For the text-containing cell, return its midpoint in (X, Y) coordinate format. 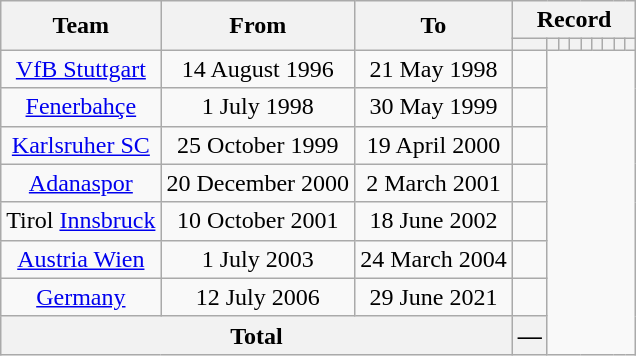
Karlsruher SC (81, 145)
Team (81, 26)
25 October 1999 (258, 145)
VfB Stuttgart (81, 69)
2 March 2001 (434, 183)
14 August 1996 (258, 69)
Record (574, 20)
21 May 1998 (434, 69)
24 March 2004 (434, 259)
Austria Wien (81, 259)
12 July 2006 (258, 297)
Adanaspor (81, 183)
Fenerbahçe (81, 107)
29 June 2021 (434, 297)
18 June 2002 (434, 221)
Germany (81, 297)
Total (257, 335)
To (434, 26)
— (530, 335)
1 July 1998 (258, 107)
1 July 2003 (258, 259)
From (258, 26)
30 May 1999 (434, 107)
10 October 2001 (258, 221)
Tirol Innsbruck (81, 221)
19 April 2000 (434, 145)
20 December 2000 (258, 183)
